Determine the [x, y] coordinate at the center of the cell enclosing the given text.  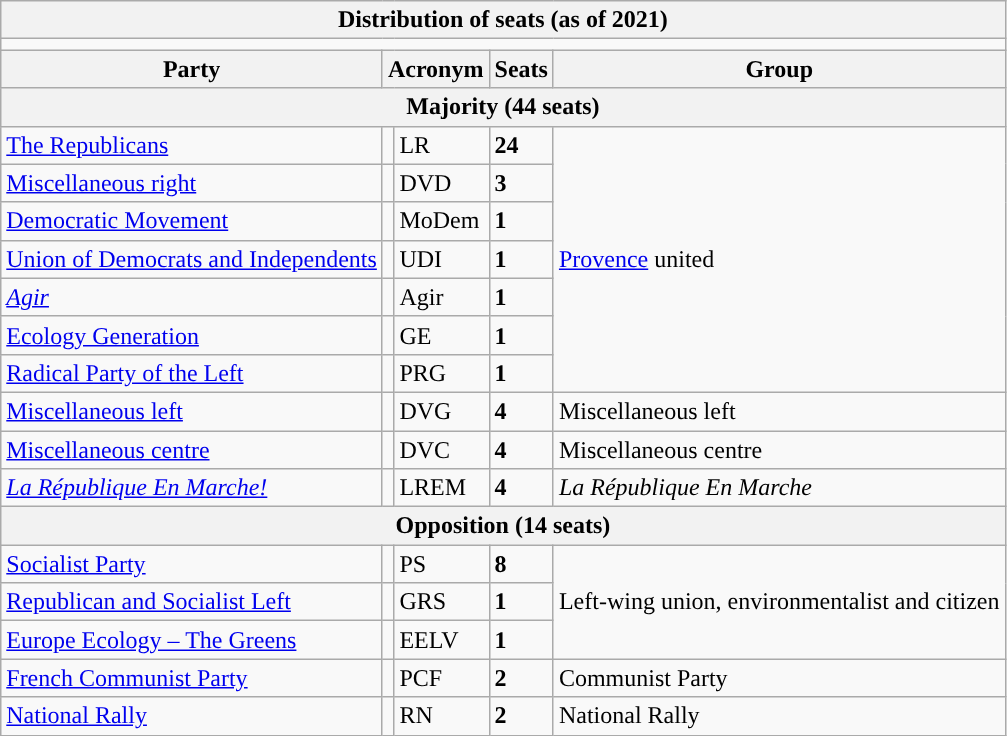
DVG [442, 411]
GE [442, 335]
UDI [442, 259]
LR [442, 145]
Republican and Socialist Left [192, 602]
Radical Party of the Left [192, 373]
3 [521, 183]
RN [442, 716]
Left-wing union, environmentalist and citizen [779, 602]
MoDem [442, 221]
Democratic Movement [192, 221]
La République En Marche! [192, 488]
The Republicans [192, 145]
Provence united [779, 259]
PCF [442, 678]
Group [779, 69]
Socialist Party [192, 564]
Union of Democrats and Independents [192, 259]
Seats [521, 69]
Opposition (14 seats) [503, 526]
Europe Ecology – The Greens [192, 640]
DVC [442, 449]
PS [442, 564]
8 [521, 564]
Communist Party [779, 678]
LREM [442, 488]
Party [192, 69]
EELV [442, 640]
Miscellaneous right [192, 183]
PRG [442, 373]
GRS [442, 602]
DVD [442, 183]
Majority (44 seats) [503, 107]
24 [521, 145]
Ecology Generation [192, 335]
Acronym [436, 69]
Distribution of seats (as of 2021) [503, 20]
French Communist Party [192, 678]
La République En Marche [779, 488]
